Search for the cell housing the specified text and yield its [X, Y] center coordinate. 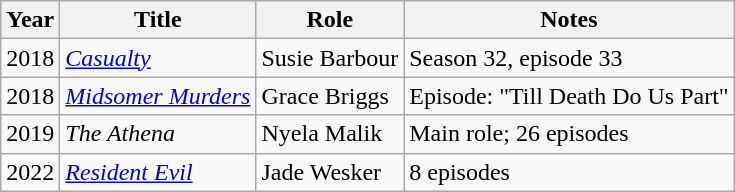
Jade Wesker [330, 172]
Resident Evil [158, 172]
Role [330, 20]
2019 [30, 134]
Season 32, episode 33 [569, 58]
Notes [569, 20]
Susie Barbour [330, 58]
Main role; 26 episodes [569, 134]
8 episodes [569, 172]
2022 [30, 172]
Title [158, 20]
Year [30, 20]
Nyela Malik [330, 134]
Grace Briggs [330, 96]
Casualty [158, 58]
Episode: "Till Death Do Us Part" [569, 96]
Midsomer Murders [158, 96]
The Athena [158, 134]
